Identify which cell holds the provided text, then report its (x, y) central coordinate. 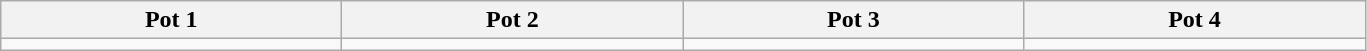
Pot 1 (172, 20)
Pot 2 (512, 20)
Pot 3 (854, 20)
Pot 4 (1194, 20)
